Scan for the cell matching the given text and deliver its (x, y) coordinate at center. 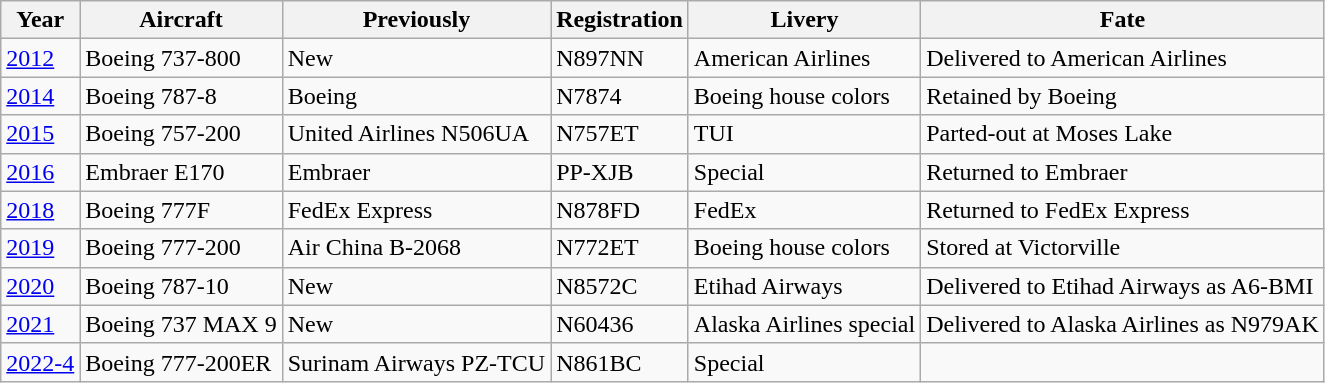
Parted-out at Moses Lake (1123, 134)
United Airlines N506UA (416, 134)
2016 (40, 172)
N757ET (620, 134)
Retained by Boeing (1123, 96)
Air China B-2068 (416, 248)
Boeing 777F (181, 210)
Stored at Victorville (1123, 248)
2020 (40, 286)
2018 (40, 210)
Boeing 777-200 (181, 248)
N897NN (620, 58)
2012 (40, 58)
Embraer (416, 172)
Surinam Airways PZ-TCU (416, 362)
Year (40, 20)
2021 (40, 324)
Previously (416, 20)
N878FD (620, 210)
Boeing 787-10 (181, 286)
Embraer E170 (181, 172)
Boeing 757-200 (181, 134)
2019 (40, 248)
American Airlines (804, 58)
N7874 (620, 96)
N861BC (620, 362)
Fate (1123, 20)
Aircraft (181, 20)
Boeing 737 MAX 9 (181, 324)
Alaska Airlines special (804, 324)
Boeing 787-8 (181, 96)
Delivered to Alaska Airlines as N979AK (1123, 324)
FedEx Express (416, 210)
Boeing 777-200ER (181, 362)
Returned to Embraer (1123, 172)
Delivered to American Airlines (1123, 58)
Etihad Airways (804, 286)
FedEx (804, 210)
2014 (40, 96)
N772ET (620, 248)
2015 (40, 134)
Returned to FedEx Express (1123, 210)
PP-XJB (620, 172)
TUI (804, 134)
Boeing 737-800 (181, 58)
Registration (620, 20)
Delivered to Etihad Airways as A6-BMI (1123, 286)
2022-4 (40, 362)
Boeing (416, 96)
N60436 (620, 324)
N8572C (620, 286)
Livery (804, 20)
